From the cell containing the given text, extract its center point as [x, y] coordinate. 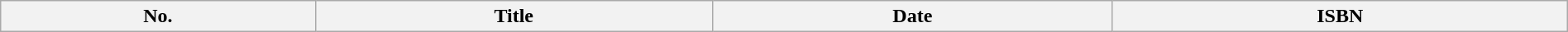
Title [514, 16]
ISBN [1340, 16]
No. [158, 16]
Date [912, 16]
